For the text-containing cell, return its midpoint in (X, Y) coordinate format. 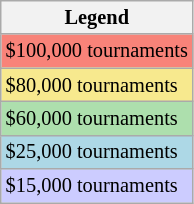
$15,000 tournaments (97, 186)
$100,000 tournaments (97, 51)
$80,000 tournaments (97, 85)
$25,000 tournaments (97, 152)
$60,000 tournaments (97, 118)
Legend (97, 17)
